Scan for the cell matching the given text and deliver its [X, Y] coordinate at center. 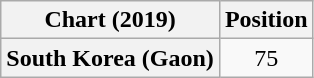
75 [266, 58]
Chart (2019) [110, 20]
South Korea (Gaon) [110, 58]
Position [266, 20]
